For the text-containing cell, return its midpoint in (X, Y) coordinate format. 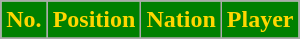
No. (24, 20)
Position (94, 20)
Player (260, 20)
Nation (181, 20)
